For the text-containing cell, return its midpoint in [X, Y] coordinate format. 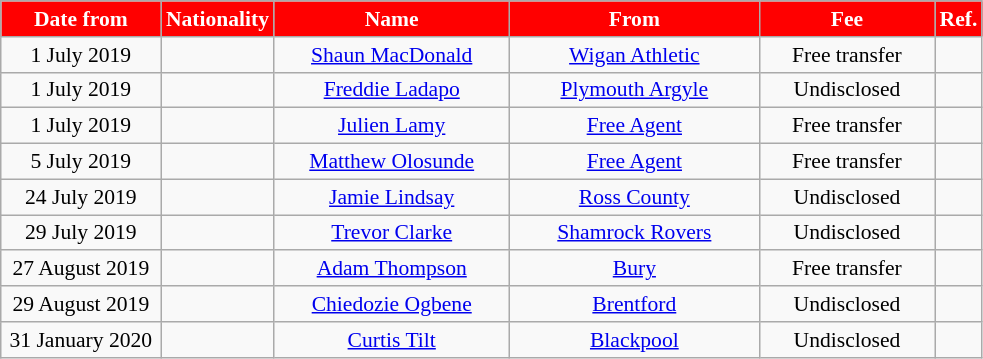
From [634, 19]
Ross County [634, 197]
Adam Thompson [392, 269]
Shamrock Rovers [634, 233]
Chiedozie Ogbene [392, 304]
24 July 2019 [81, 197]
Date from [81, 19]
Freddie Ladapo [392, 90]
Julien Lamy [392, 126]
Ref. [959, 19]
29 August 2019 [81, 304]
Wigan Athletic [634, 55]
Shaun MacDonald [392, 55]
Fee [846, 19]
Bury [634, 269]
Matthew Olosunde [392, 162]
Nationality [218, 19]
27 August 2019 [81, 269]
Name [392, 19]
Curtis Tilt [392, 340]
29 July 2019 [81, 233]
Blackpool [634, 340]
5 July 2019 [81, 162]
Jamie Lindsay [392, 197]
Brentford [634, 304]
Trevor Clarke [392, 233]
31 January 2020 [81, 340]
Plymouth Argyle [634, 90]
